Extract the [x, y] coordinate from the center of the cell holding the provided text.  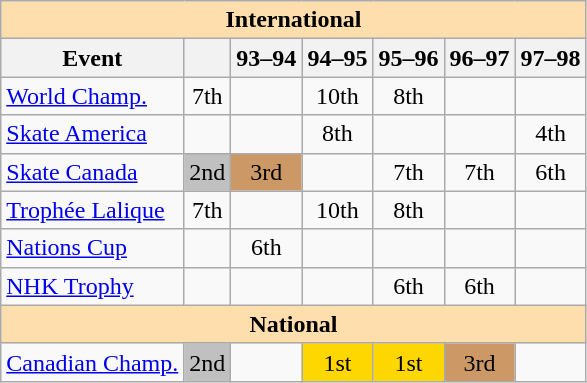
93–94 [266, 58]
95–96 [408, 58]
International [294, 20]
4th [550, 134]
Trophée Lalique [92, 210]
94–95 [338, 58]
Nations Cup [92, 248]
National [294, 324]
Skate Canada [92, 172]
Skate America [92, 134]
Event [92, 58]
NHK Trophy [92, 286]
97–98 [550, 58]
Canadian Champ. [92, 362]
World Champ. [92, 96]
96–97 [480, 58]
